Identify which cell holds the provided text, then report its [x, y] central coordinate. 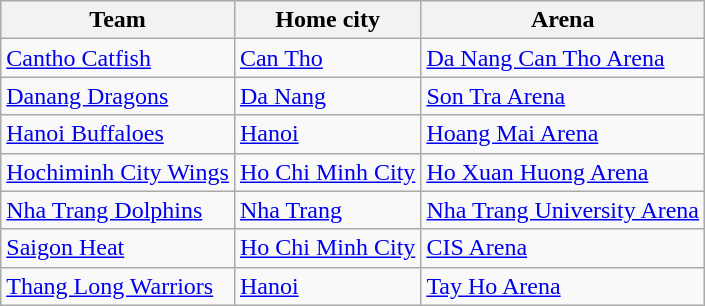
Ho Xuan Huong Arena [563, 172]
Danang Dragons [118, 96]
Nha Trang University Arena [563, 210]
Tay Ho Arena [563, 286]
Nha Trang Dolphins [118, 210]
Hoang Mai Arena [563, 134]
Da Nang [327, 96]
Son Tra Arena [563, 96]
Team [118, 20]
Hochiminh City Wings [118, 172]
Nha Trang [327, 210]
Hanoi Buffaloes [118, 134]
Home city [327, 20]
Cantho Catfish [118, 58]
Saigon Heat [118, 248]
Da Nang Can Tho Arena [563, 58]
Arena [563, 20]
Can Tho [327, 58]
CIS Arena [563, 248]
Thang Long Warriors [118, 286]
